Pinpoint the cell where the given text exists, returning its [x, y] midpoint coordinate. 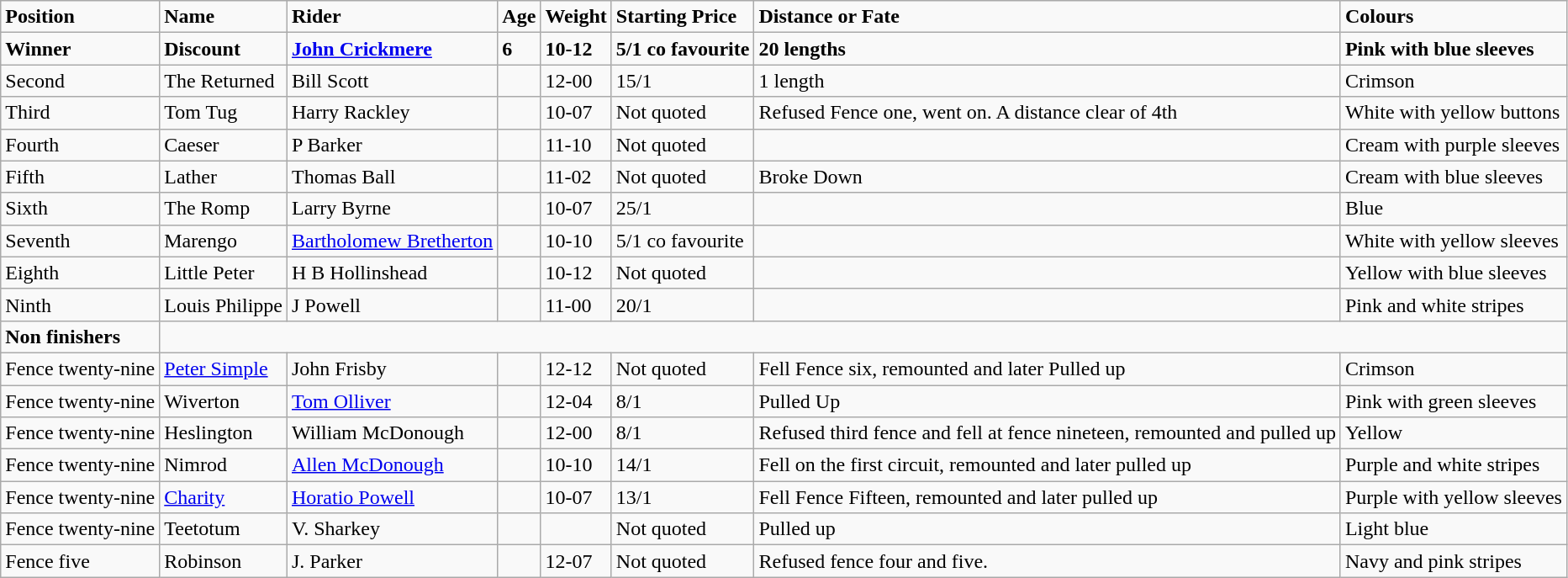
Peter Simple [224, 369]
12-12 [576, 369]
Fifth [81, 177]
Larry Byrne [392, 209]
12-04 [576, 401]
Horatio Powell [392, 497]
11-02 [576, 177]
12-07 [576, 561]
Refused Fence one, went on. A distance clear of 4th [1048, 113]
Thomas Ball [392, 177]
Louis Philippe [224, 305]
Pink and white stripes [1453, 305]
Ninth [81, 305]
Rider [392, 17]
Allen McDonough [392, 465]
Distance or Fate [1048, 17]
Sixth [81, 209]
The Returned [224, 81]
1 length [1048, 81]
14/1 [683, 465]
Harry Rackley [392, 113]
Yellow with blue sleeves [1453, 273]
Name [224, 17]
Navy and pink stripes [1453, 561]
11-00 [576, 305]
Robinson [224, 561]
Tom Tug [224, 113]
Pulled up [1048, 529]
Purple and white stripes [1453, 465]
Discount [224, 49]
Non finishers [81, 337]
Age [520, 17]
25/1 [683, 209]
Little Peter [224, 273]
Fell Fence Fifteen, remounted and later pulled up [1048, 497]
Tom Olliver [392, 401]
Seventh [81, 241]
The Romp [224, 209]
Bill Scott [392, 81]
J Powell [392, 305]
Blue [1453, 209]
William McDonough [392, 433]
Starting Price [683, 17]
Purple with yellow sleeves [1453, 497]
Pink with blue sleeves [1453, 49]
11-10 [576, 145]
Weight [576, 17]
J. Parker [392, 561]
Light blue [1453, 529]
V. Sharkey [392, 529]
Yellow [1453, 433]
John Crickmere [392, 49]
6 [520, 49]
Cream with purple sleeves [1453, 145]
Broke Down [1048, 177]
20 lengths [1048, 49]
Fence five [81, 561]
Cream with blue sleeves [1453, 177]
H B Hollinshead [392, 273]
13/1 [683, 497]
Second [81, 81]
Eighth [81, 273]
Charity [224, 497]
Nimrod [224, 465]
P Barker [392, 145]
Wiverton [224, 401]
Caeser [224, 145]
Position [81, 17]
Colours [1453, 17]
Lather [224, 177]
White with yellow sleeves [1453, 241]
White with yellow buttons [1453, 113]
Fell Fence six, remounted and later Pulled up [1048, 369]
Pulled Up [1048, 401]
Third [81, 113]
Fell on the first circuit, remounted and later pulled up [1048, 465]
Refused third fence and fell at fence nineteen, remounted and pulled up [1048, 433]
Teetotum [224, 529]
20/1 [683, 305]
Heslington [224, 433]
Pink with green sleeves [1453, 401]
Marengo [224, 241]
15/1 [683, 81]
Fourth [81, 145]
Bartholomew Bretherton [392, 241]
John Frisby [392, 369]
Winner [81, 49]
Refused fence four and five. [1048, 561]
